Scan for the cell matching the given text and deliver its [X, Y] coordinate at center. 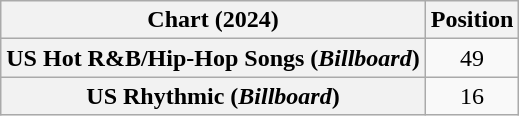
Position [472, 20]
16 [472, 96]
US Rhythmic (Billboard) [213, 96]
Chart (2024) [213, 20]
US Hot R&B/Hip-Hop Songs (Billboard) [213, 58]
49 [472, 58]
